Output the (X, Y) coordinate of the center of the cell containing the given text.  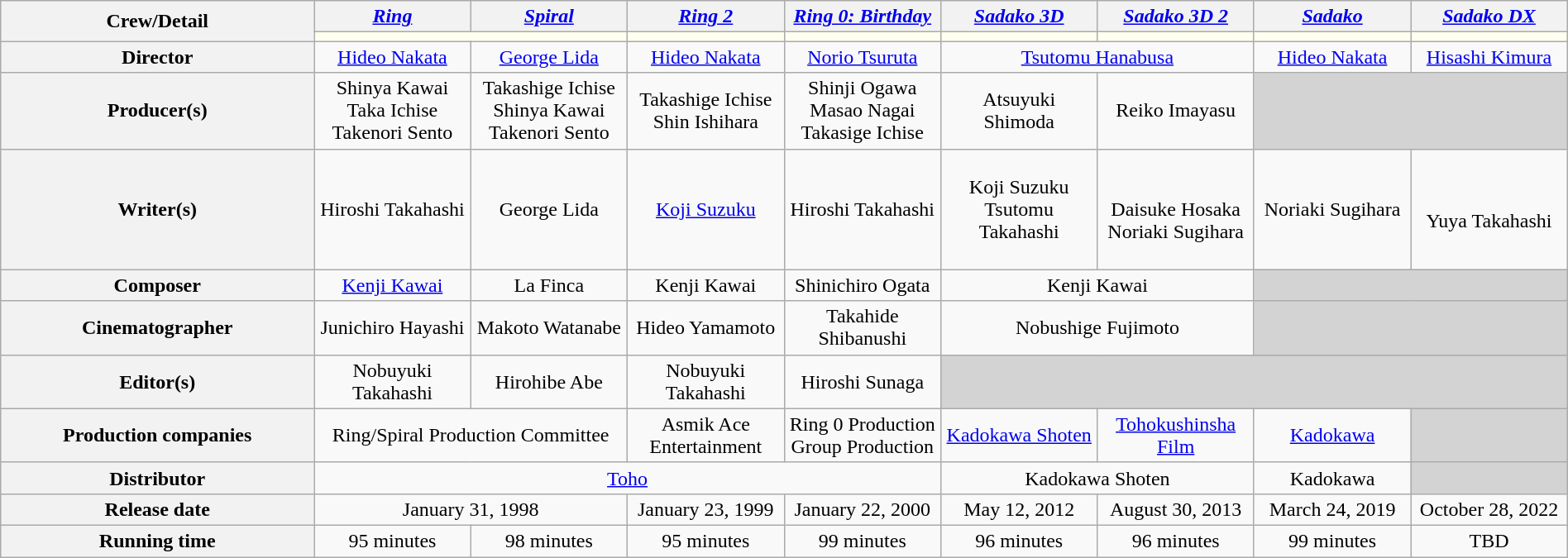
January 22, 2000 (862, 509)
Ring 0 Production Group Production (862, 435)
Takashige IchiseShinya KawaiTakenori Sento (549, 111)
Production companies (157, 435)
Cinematographer (157, 327)
Director (157, 57)
Nobushige Fujimoto (1097, 327)
Makoto Watanabe (549, 327)
Noriaki Sugihara (1331, 209)
Sadako (1331, 17)
Koji SuzukuTsutomu Takahashi (1019, 209)
Ring/Spiral Production Committee (471, 435)
January 23, 1999 (706, 509)
Sadako DX (1489, 17)
Producer(s) (157, 111)
Ring (392, 17)
Ring 0: Birthday (862, 17)
Ring 2 (706, 17)
Takashige IchiseShin Ishihara (706, 111)
Shinji OgawaMasao NagaiTakasige Ichise (862, 111)
Atsuyuki Shimoda (1019, 111)
Tohokushinsha Film (1176, 435)
May 12, 2012 (1019, 509)
Toho (628, 478)
Daisuke HosakaNoriaki Sugihara (1176, 209)
Hiroshi Sunaga (862, 382)
Spiral (549, 17)
October 28, 2022 (1489, 509)
Editor(s) (157, 382)
Running time (157, 541)
Distributor (157, 478)
Shinya KawaiTaka IchiseTakenori Sento (392, 111)
Takahide Shibanushi (862, 327)
August 30, 2013 (1176, 509)
Hisashi Kimura (1489, 57)
Release date (157, 509)
98 minutes (549, 541)
Hideo Yamamoto (706, 327)
Tsutomu Hanabusa (1097, 57)
Shinichiro Ogata (862, 285)
La Finca (549, 285)
Norio Tsuruta (862, 57)
Crew/Detail (157, 21)
Asmik Ace Entertainment (706, 435)
Writer(s) (157, 209)
Koji Suzuku (706, 209)
Reiko Imayasu (1176, 111)
Composer (157, 285)
Hirohibe Abe (549, 382)
January 31, 1998 (471, 509)
TBD (1489, 541)
March 24, 2019 (1331, 509)
Sadako 3D 2 (1176, 17)
Junichiro Hayashi (392, 327)
Yuya Takahashi (1489, 209)
Sadako 3D (1019, 17)
